Capture the cell that displays the provided text and extract its (x, y) central coordinate. 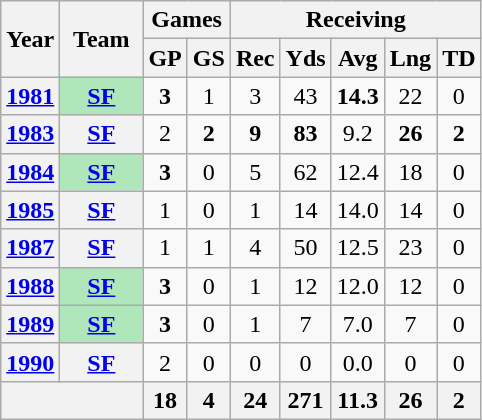
12.5 (358, 248)
62 (306, 172)
TD (459, 58)
1990 (30, 362)
14.0 (358, 210)
Yds (306, 58)
1985 (30, 210)
Rec (255, 58)
24 (255, 400)
50 (306, 248)
0.0 (358, 362)
1987 (30, 248)
Year (30, 39)
43 (306, 96)
12.4 (358, 172)
22 (410, 96)
271 (306, 400)
1989 (30, 324)
1983 (30, 134)
9.2 (358, 134)
14.3 (358, 96)
Team (102, 39)
1988 (30, 286)
9 (255, 134)
GS (208, 58)
12.0 (358, 286)
GP (165, 58)
1981 (30, 96)
1984 (30, 172)
23 (410, 248)
Receiving (356, 20)
5 (255, 172)
83 (306, 134)
Avg (358, 58)
Lng (410, 58)
7.0 (358, 324)
Games (186, 20)
11.3 (358, 400)
